Locate the cell with the specified text and output its (x, y) center coordinate. 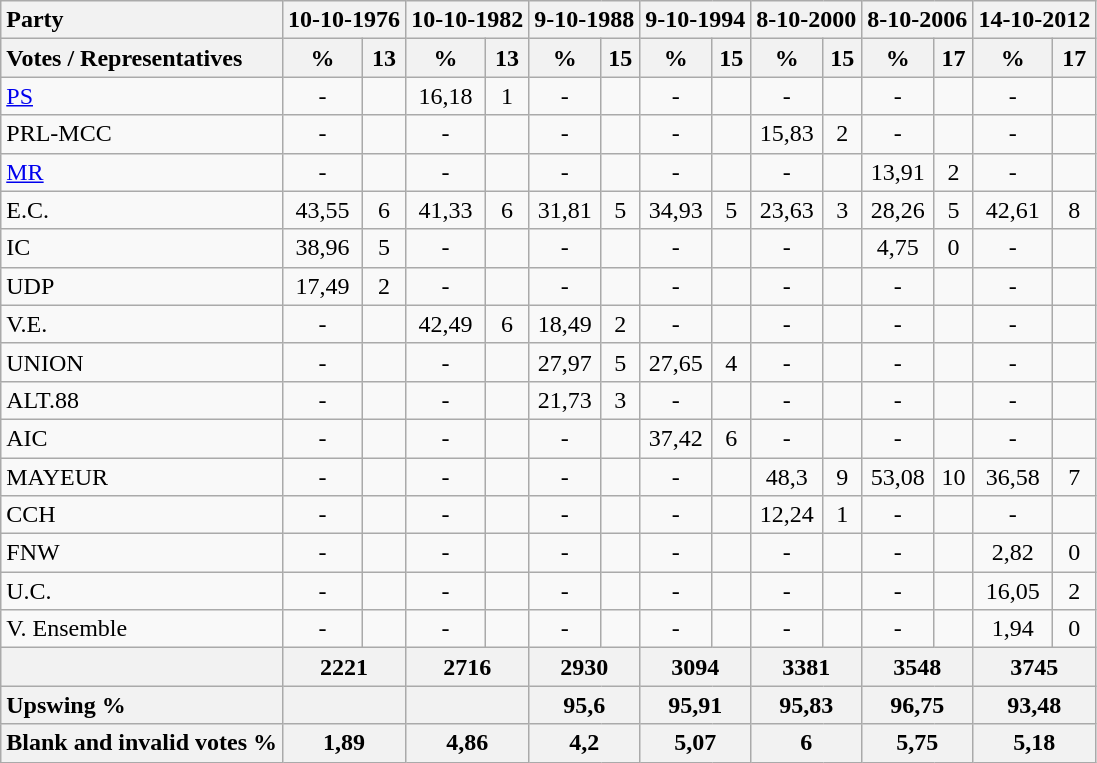
95,83 (806, 705)
AIC (142, 438)
2,82 (1013, 553)
96,75 (918, 705)
MAYEUR (142, 477)
4,86 (468, 743)
23,63 (787, 210)
E.C. (142, 210)
27,97 (565, 362)
21,73 (565, 400)
2221 (344, 667)
9-10-1994 (696, 20)
IC (142, 248)
3094 (696, 667)
13,91 (898, 172)
43,55 (323, 210)
PRL-MCC (142, 134)
U.C. (142, 591)
5,18 (1034, 743)
18,49 (565, 324)
V. Ensemble (142, 629)
8-10-2000 (806, 20)
Party (142, 20)
UDP (142, 286)
4,75 (898, 248)
UNION (142, 362)
16,05 (1013, 591)
95,6 (584, 705)
14-10-2012 (1034, 20)
9 (842, 477)
V.E. (142, 324)
93,48 (1034, 705)
PS (142, 96)
10 (954, 477)
36,58 (1013, 477)
42,49 (446, 324)
95,91 (696, 705)
16,18 (446, 96)
9-10-1988 (584, 20)
8 (1074, 210)
48,3 (787, 477)
53,08 (898, 477)
ALT.88 (142, 400)
38,96 (323, 248)
15,83 (787, 134)
2716 (468, 667)
37,42 (676, 438)
2930 (584, 667)
5,07 (696, 743)
1,94 (1013, 629)
28,26 (898, 210)
12,24 (787, 515)
8-10-2006 (918, 20)
4 (732, 362)
10-10-1976 (344, 20)
7 (1074, 477)
31,81 (565, 210)
3745 (1034, 667)
Upswing % (142, 705)
42,61 (1013, 210)
MR (142, 172)
5,75 (918, 743)
CCH (142, 515)
3548 (918, 667)
10-10-1982 (468, 20)
Votes / Representatives (142, 58)
17,49 (323, 286)
FNW (142, 553)
4,2 (584, 743)
1,89 (344, 743)
27,65 (676, 362)
3381 (806, 667)
34,93 (676, 210)
Blank and invalid votes % (142, 743)
41,33 (446, 210)
